Extract the (X, Y) coordinate from the center of the cell holding the provided text.  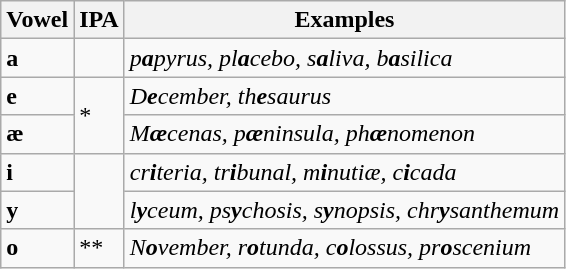
IPA (100, 20)
criteria, tribunal, minutiæ, cicada (344, 172)
Vowel (38, 20)
i (38, 172)
* (100, 115)
a (38, 58)
lyceum, psychosis, synopsis, chrysanthemum (344, 210)
y (38, 210)
Mæcenas, pæninsula, phænomenon (344, 134)
Examples (344, 20)
o (38, 248)
æ (38, 134)
papyrus, placebo, saliva, basilica (344, 58)
e (38, 96)
** (100, 248)
November, rotunda, colossus, proscenium (344, 248)
December, thesaurus (344, 96)
